Output the (x, y) coordinate of the center of the cell containing the given text.  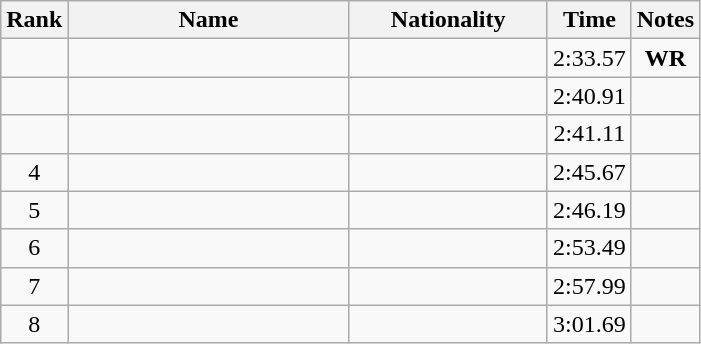
Notes (665, 20)
Rank (34, 20)
Name (208, 20)
2:53.49 (589, 248)
4 (34, 172)
7 (34, 286)
2:41.11 (589, 134)
6 (34, 248)
WR (665, 58)
Time (589, 20)
5 (34, 210)
2:45.67 (589, 172)
8 (34, 324)
3:01.69 (589, 324)
2:57.99 (589, 286)
2:46.19 (589, 210)
2:40.91 (589, 96)
2:33.57 (589, 58)
Nationality (448, 20)
